Extract the (X, Y) coordinate from the center of the cell holding the provided text.  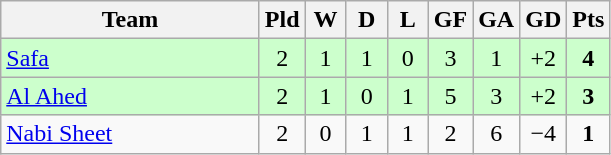
GD (544, 20)
Pld (282, 20)
L (408, 20)
Safa (130, 58)
W (326, 20)
GF (450, 20)
Al Ahed (130, 96)
6 (496, 134)
GA (496, 20)
Pts (588, 20)
Nabi Sheet (130, 134)
Team (130, 20)
5 (450, 96)
4 (588, 58)
D (366, 20)
−4 (544, 134)
